From the cell containing the given text, extract its center point as [x, y] coordinate. 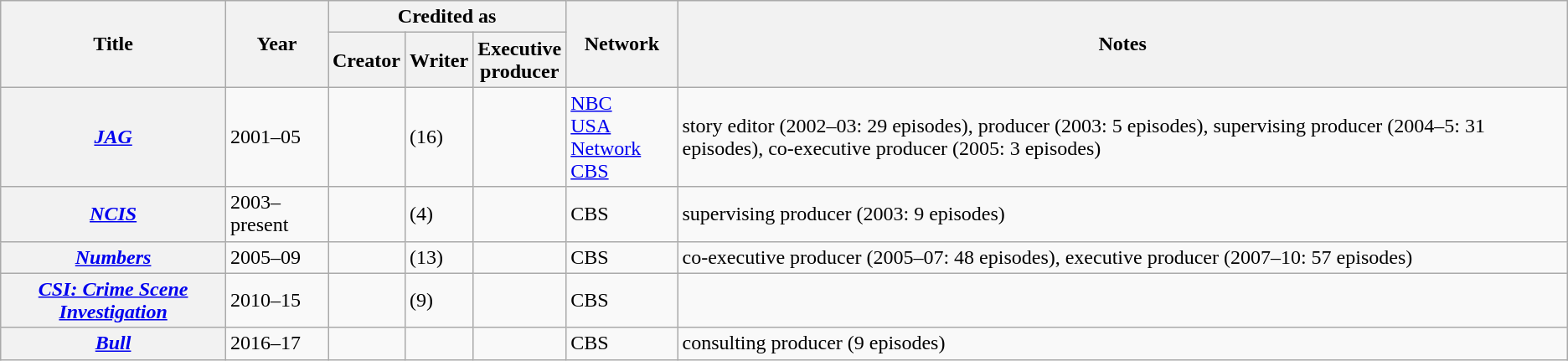
Executiveproducer [519, 60]
2003–present [276, 214]
2005–09 [276, 257]
2001–05 [276, 137]
Year [276, 44]
supervising producer (2003: 9 episodes) [1122, 214]
JAG [114, 137]
(4) [439, 214]
Credited as [447, 17]
2010–15 [276, 300]
Network [622, 44]
Notes [1122, 44]
NCIS [114, 214]
Bull [114, 343]
(16) [439, 137]
CSI: Crime Scene Investigation [114, 300]
NBCUSA NetworkCBS [622, 137]
2016–17 [276, 343]
Creator [367, 60]
consulting producer (9 episodes) [1122, 343]
Numbers [114, 257]
(9) [439, 300]
Writer [439, 60]
Title [114, 44]
co-executive producer (2005–07: 48 episodes), executive producer (2007–10: 57 episodes) [1122, 257]
(13) [439, 257]
